Return the [x, y] coordinate for the center point of the cell that contains the specified text.  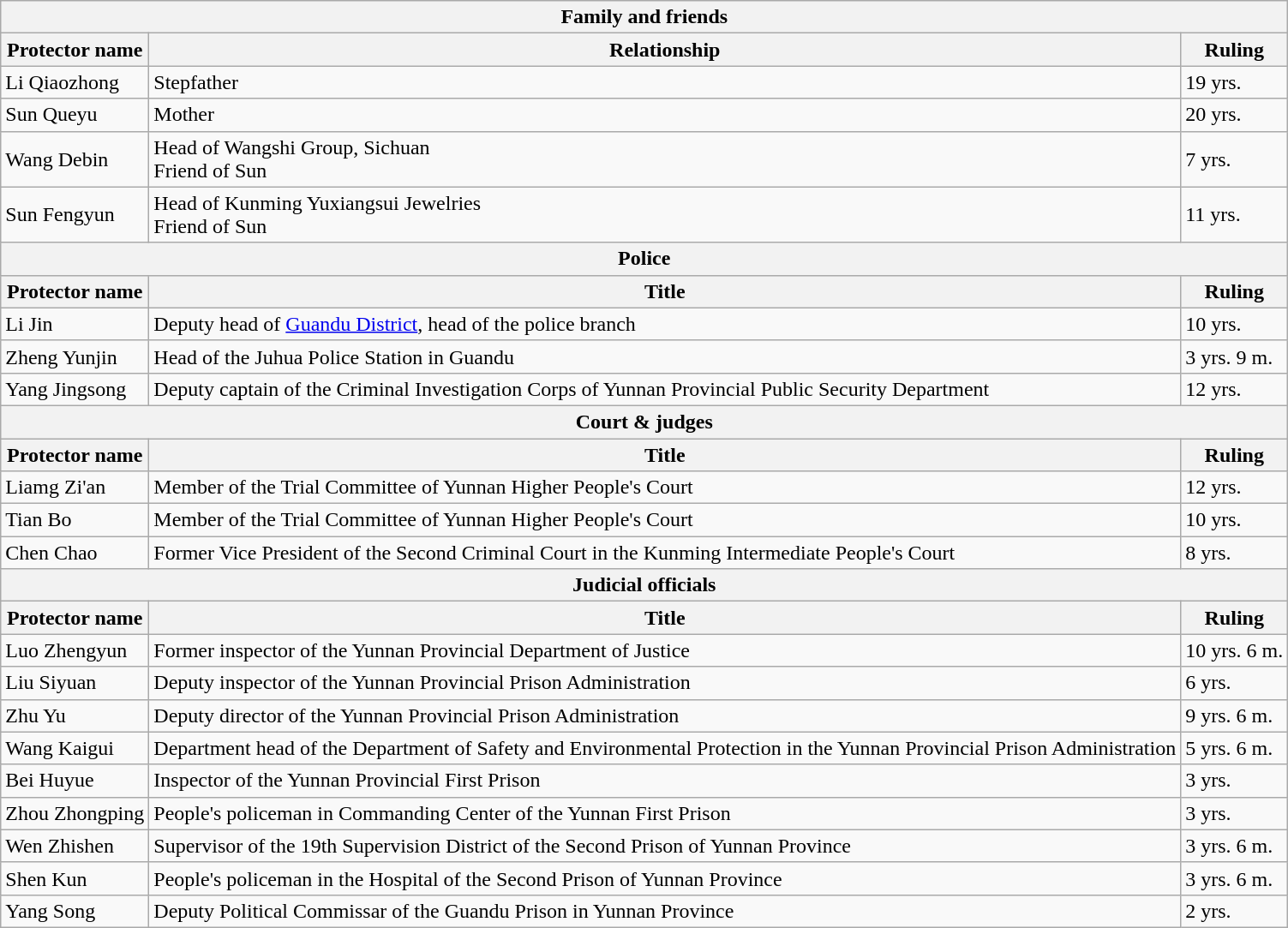
19 yrs. [1234, 82]
Deputy head of Guandu District, head of the police branch [665, 324]
6 yrs. [1234, 683]
Tian Bo [75, 520]
8 yrs. [1234, 553]
Liu Siyuan [75, 683]
3 yrs. 9 m. [1234, 356]
Yang Jingsong [75, 389]
Former Vice President of the Second Criminal Court in the Kunming Intermediate People's Court [665, 553]
Head of the Juhua Police Station in Guandu [665, 356]
People's policeman in the Hospital of the Second Prison of Yunnan Province [665, 878]
Wang Kaigui [75, 748]
People's policeman in Commanding Center of the Yunnan First Prison [665, 813]
Sun Fengyun [75, 214]
Police [644, 259]
Former inspector of the Yunnan Provincial Department of Justice [665, 650]
Zhou Zhongping [75, 813]
Wen Zhishen [75, 846]
Luo Zhengyun [75, 650]
11 yrs. [1234, 214]
Li Jin [75, 324]
10 yrs. 6 m. [1234, 650]
Li Qiaozhong [75, 82]
Liamg Zi'an [75, 488]
Deputy Political Commissar of the Guandu Prison in Yunnan Province [665, 911]
2 yrs. [1234, 911]
Deputy director of the Yunnan Provincial Prison Administration [665, 715]
Wang Debin [75, 159]
Deputy captain of the Criminal Investigation Corps of Yunnan Provincial Public Security Department [665, 389]
Shen Kun [75, 878]
Zhu Yu [75, 715]
Head of Wangshi Group, SichuanFriend of Sun [665, 159]
Mother [665, 115]
9 yrs. 6 m. [1234, 715]
Stepfather [665, 82]
5 yrs. 6 m. [1234, 748]
Deputy inspector of the Yunnan Provincial Prison Administration [665, 683]
Chen Chao [75, 553]
7 yrs. [1234, 159]
20 yrs. [1234, 115]
Department head of the Department of Safety and Environmental Protection in the Yunnan Provincial Prison Administration [665, 748]
Family and friends [644, 17]
Sun Queyu [75, 115]
Judicial officials [644, 585]
Bei Huyue [75, 781]
Head of Kunming Yuxiangsui JewelriesFriend of Sun [665, 214]
Relationship [665, 50]
Court & judges [644, 422]
Yang Song [75, 911]
Inspector of the Yunnan Provincial First Prison [665, 781]
Zheng Yunjin [75, 356]
Supervisor of the 19th Supervision District of the Second Prison of Yunnan Province [665, 846]
